Extract the [x, y] coordinate from the center of the cell holding the provided text.  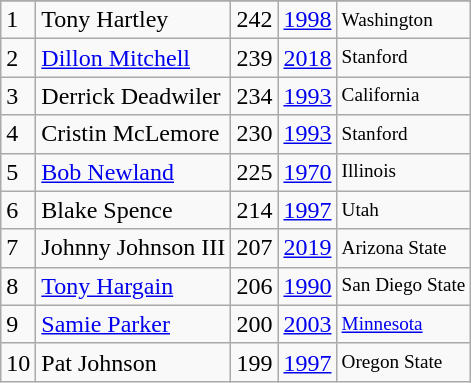
Illinois [404, 172]
9 [18, 324]
206 [254, 286]
1990 [308, 286]
8 [18, 286]
239 [254, 58]
4 [18, 134]
230 [254, 134]
Oregon State [404, 362]
242 [254, 20]
Pat Johnson [134, 362]
3 [18, 96]
7 [18, 248]
Tony Hartley [134, 20]
Tony Hargain [134, 286]
200 [254, 324]
Johnny Johnson III [134, 248]
1998 [308, 20]
225 [254, 172]
199 [254, 362]
Bob Newland [134, 172]
Derrick Deadwiler [134, 96]
Arizona State [404, 248]
Cristin McLemore [134, 134]
207 [254, 248]
Washington [404, 20]
234 [254, 96]
2019 [308, 248]
Samie Parker [134, 324]
214 [254, 210]
San Diego State [404, 286]
Utah [404, 210]
Blake Spence [134, 210]
1970 [308, 172]
Dillon Mitchell [134, 58]
6 [18, 210]
5 [18, 172]
1 [18, 20]
2018 [308, 58]
10 [18, 362]
Minnesota [404, 324]
California [404, 96]
2 [18, 58]
2003 [308, 324]
